Scan for the cell matching the given text and deliver its [X, Y] coordinate at center. 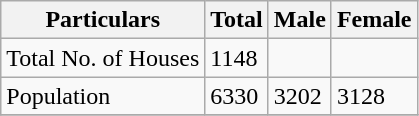
Female [374, 20]
1148 [237, 58]
Total [237, 20]
Male [300, 20]
3128 [374, 96]
Population [103, 96]
6330 [237, 96]
3202 [300, 96]
Total No. of Houses [103, 58]
Particulars [103, 20]
